Pinpoint the cell where the given text exists, returning its [x, y] midpoint coordinate. 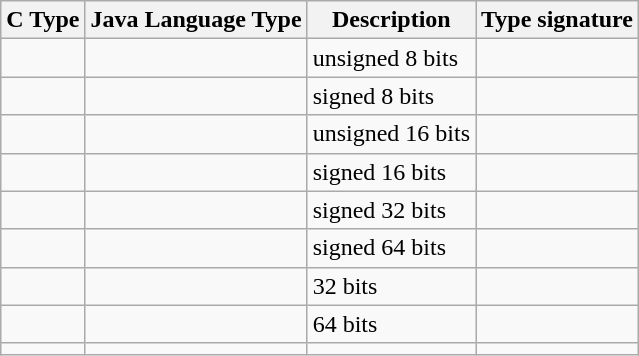
unsigned 8 bits [391, 58]
unsigned 16 bits [391, 134]
Java Language Type [196, 20]
Type signature [558, 20]
32 bits [391, 286]
signed 16 bits [391, 172]
Description [391, 20]
C Type [43, 20]
signed 32 bits [391, 210]
signed 64 bits [391, 248]
signed 8 bits [391, 96]
64 bits [391, 324]
